Scan for the cell matching the given text and deliver its [x, y] coordinate at center. 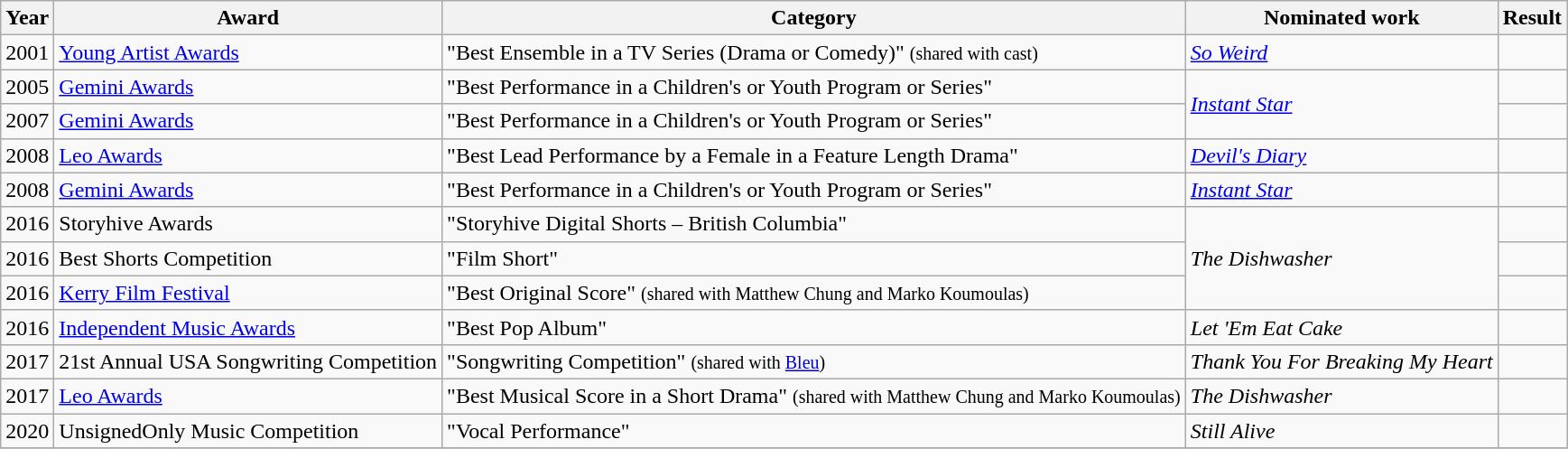
Category [814, 18]
Result [1532, 18]
Storyhive Awards [248, 224]
2001 [27, 52]
Year [27, 18]
"Storyhive Digital Shorts – British Columbia" [814, 224]
21st Annual USA Songwriting Competition [248, 361]
"Best Lead Performance by a Female in a Feature Length Drama" [814, 155]
"Best Pop Album" [814, 327]
"Vocal Performance" [814, 431]
"Best Musical Score in a Short Drama" (shared with Matthew Chung and Marko Koumoulas) [814, 396]
"Best Original Score" (shared with Matthew Chung and Marko Koumoulas) [814, 293]
"Film Short" [814, 258]
"Best Ensemble in a TV Series (Drama or Comedy)" (shared with cast) [814, 52]
2020 [27, 431]
Let 'Em Eat Cake [1341, 327]
Young Artist Awards [248, 52]
Thank You For Breaking My Heart [1341, 361]
UnsignedOnly Music Competition [248, 431]
"Songwriting Competition" (shared with Bleu) [814, 361]
Independent Music Awards [248, 327]
Devil's Diary [1341, 155]
Kerry Film Festival [248, 293]
2005 [27, 87]
So Weird [1341, 52]
Still Alive [1341, 431]
2007 [27, 121]
Best Shorts Competition [248, 258]
Nominated work [1341, 18]
Award [248, 18]
